Extract the [x, y] coordinate from the center of the cell holding the provided text.  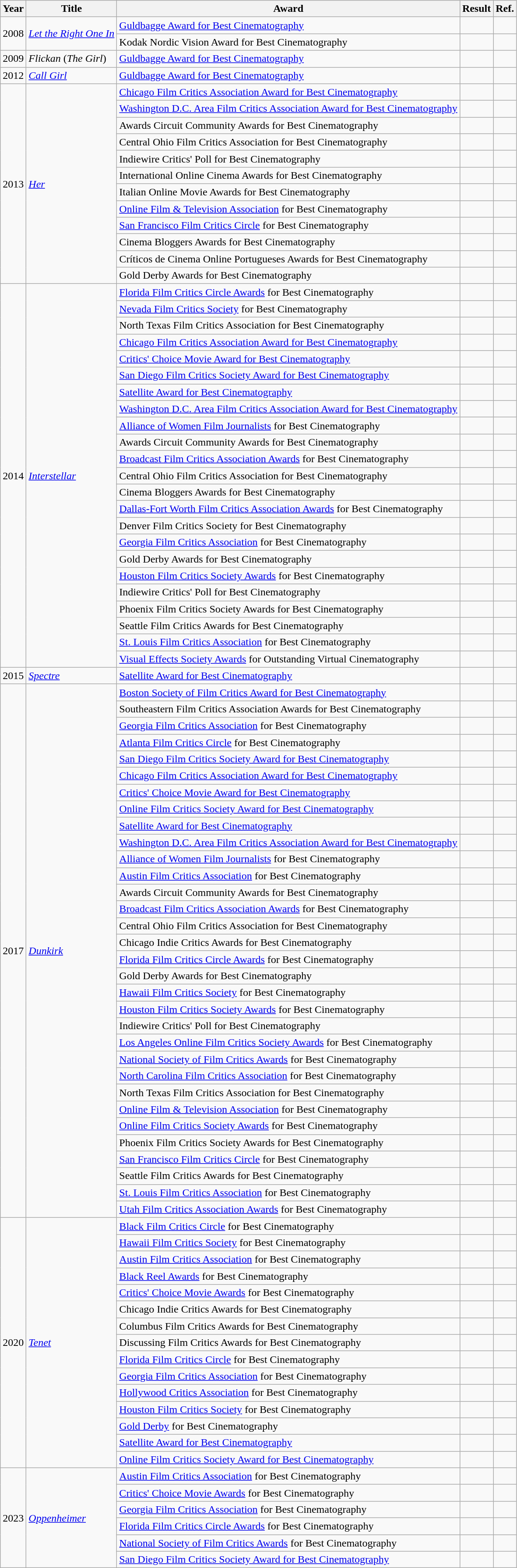
Gold Derby for Best Cinematography [288, 1426]
2023 [13, 1518]
Críticos de Cinema Online Portugueses Awards for Best Cinematography [288, 259]
Houston Film Critics Society for Best Cinematography [288, 1409]
Online Film Critics Society Awards for Best Cinematography [288, 1126]
Boston Society of Film Critics Award for Best Cinematography [288, 692]
Year [13, 9]
Florida Film Critics Circle for Best Cinematography [288, 1359]
Flickan (The Girl) [72, 59]
2015 [13, 676]
Black Film Critics Circle for Best Cinematography [288, 1226]
Dallas-Fort Worth Film Critics Association Awards for Best Cinematography [288, 509]
Interstellar [72, 476]
Black Reel Awards for Best Cinematography [288, 1276]
Award [288, 9]
2012 [13, 75]
Atlanta Film Critics Circle for Best Cinematography [288, 743]
Denver Film Critics Society for Best Cinematography [288, 526]
2013 [13, 184]
Let the Right One In [72, 34]
Ref. [505, 9]
Italian Online Movie Awards for Best Cinematography [288, 192]
2020 [13, 1342]
Tenet [72, 1342]
2014 [13, 476]
Columbus Film Critics Awards for Best Cinematography [288, 1326]
2008 [13, 34]
International Online Cinema Awards for Best Cinematography [288, 175]
Southeastern Film Critics Association Awards for Best Cinematography [288, 709]
Her [72, 184]
Oppenheimer [72, 1518]
Call Girl [72, 75]
Nevada Film Critics Society for Best Cinematography [288, 309]
Result [476, 9]
Spectre [72, 676]
Los Angeles Online Film Critics Society Awards for Best Cinematography [288, 1043]
Dunkirk [72, 951]
North Carolina Film Critics Association for Best Cinematography [288, 1076]
2017 [13, 951]
Hollywood Critics Association for Best Cinematography [288, 1393]
Title [72, 9]
Kodak Nordic Vision Award for Best Cinematography [288, 42]
Discussing Film Critics Awards for Best Cinematography [288, 1343]
2009 [13, 59]
Visual Effects Society Awards for Outstanding Virtual Cinematography [288, 659]
Utah Film Critics Association Awards for Best Cinematography [288, 1209]
